Scan for the cell matching the given text and deliver its (x, y) coordinate at center. 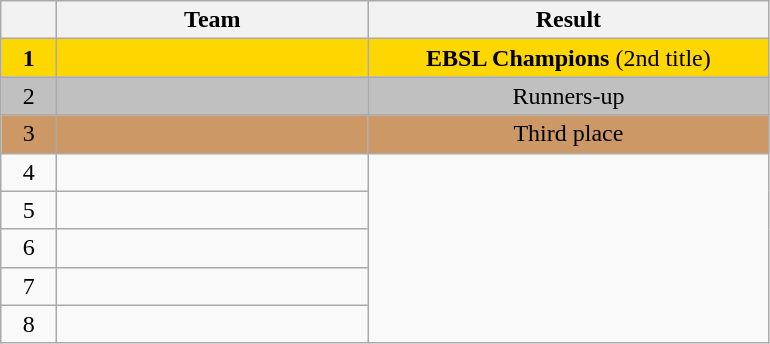
1 (29, 58)
2 (29, 96)
3 (29, 134)
Runners-up (568, 96)
6 (29, 248)
Third place (568, 134)
4 (29, 172)
Team (212, 20)
EBSL Champions (2nd title) (568, 58)
7 (29, 286)
Result (568, 20)
5 (29, 210)
8 (29, 324)
